Return [x, y] of the center of cell containing provided text 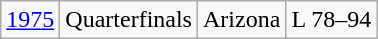
L 78–94 [332, 20]
1975 [30, 20]
Arizona [241, 20]
Quarterfinals [129, 20]
